Detect which cell encompasses the target text, then output its (X, Y) center coordinate. 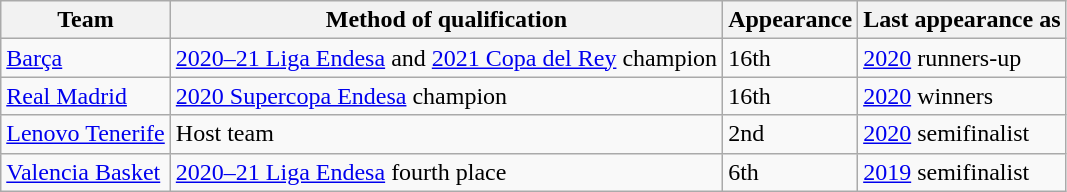
2020 runners-up (962, 58)
2020 Supercopa Endesa champion (446, 96)
2020–21 Liga Endesa fourth place (446, 172)
2020 winners (962, 96)
2nd (790, 134)
Host team (446, 134)
6th (790, 172)
Team (86, 20)
Appearance (790, 20)
Method of qualification (446, 20)
Last appearance as (962, 20)
Valencia Basket (86, 172)
Real Madrid (86, 96)
2019 semifinalist (962, 172)
2020–21 Liga Endesa and 2021 Copa del Rey champion (446, 58)
Barça (86, 58)
Lenovo Tenerife (86, 134)
2020 semifinalist (962, 134)
